Detect which cell encompasses the target text, then output its (x, y) center coordinate. 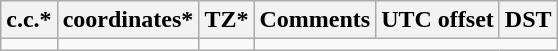
c.c.* (29, 20)
Comments (315, 20)
coordinates* (128, 20)
TZ* (226, 20)
DST (528, 20)
UTC offset (438, 20)
